Return the (X, Y) coordinate for the center point of the cell that contains the specified text.  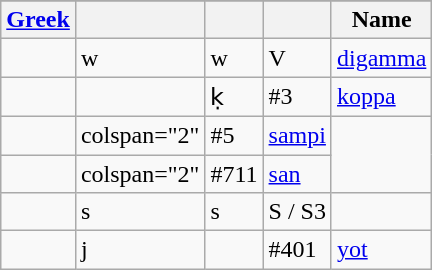
V (297, 58)
#711 (234, 173)
sampi (297, 135)
S / S3 (297, 212)
j (140, 250)
#3 (297, 97)
san (297, 173)
#401 (297, 250)
digamma (381, 58)
koppa (381, 97)
Name (381, 20)
Greek (38, 20)
yot (381, 250)
ḳ (234, 97)
#5 (234, 135)
